Locate the cell with the specified text and output its (x, y) center coordinate. 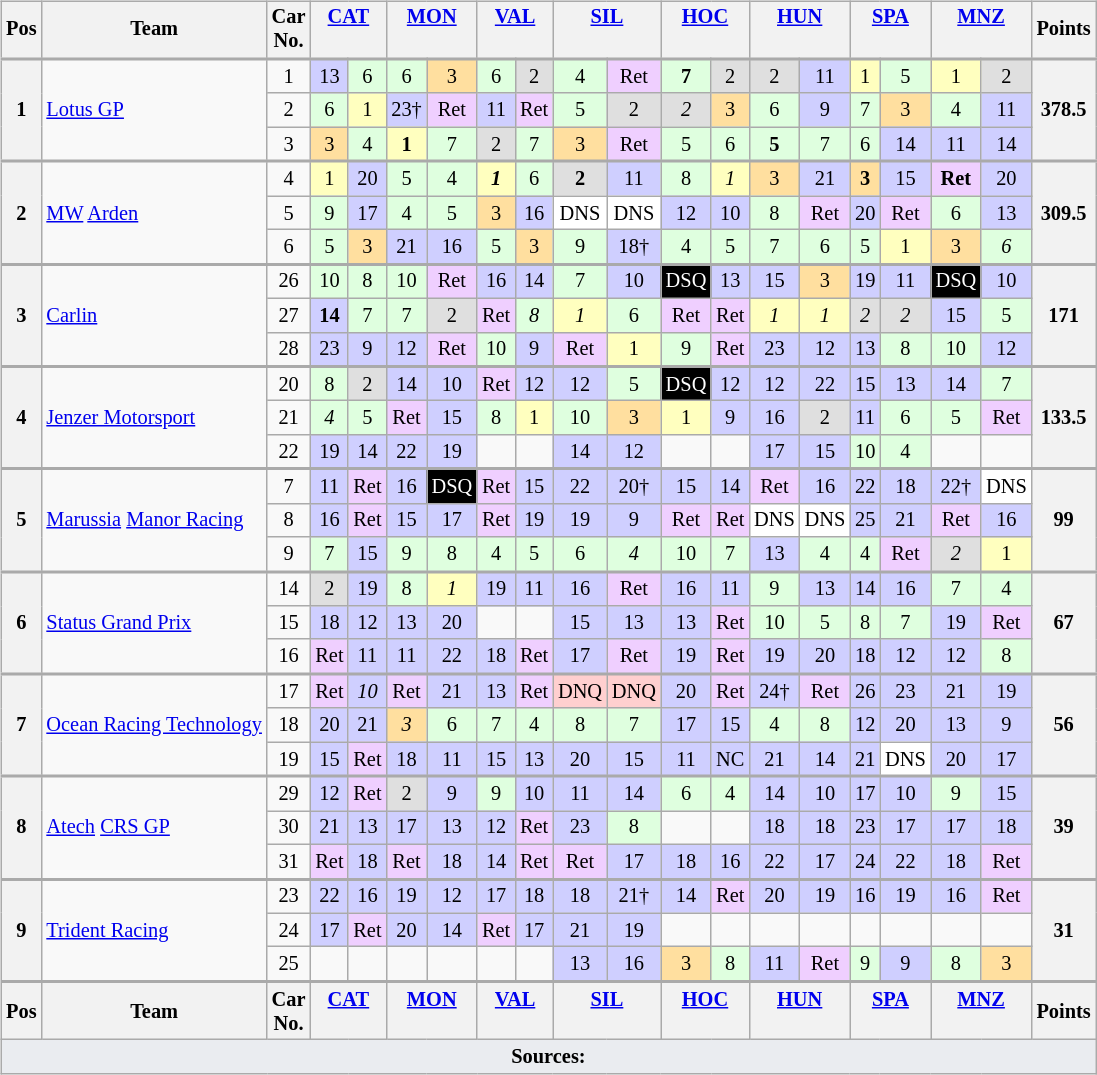
Carlin (154, 315)
171 (1064, 315)
NC (730, 759)
28 (289, 349)
Status Grand Prix (154, 622)
27 (289, 315)
29 (289, 793)
99 (1064, 520)
30 (289, 828)
21† (634, 896)
39 (1064, 827)
378.5 (1064, 110)
Trident Racing (154, 930)
56 (1064, 725)
Lotus GP (154, 110)
MW Arden (154, 213)
Sources: (548, 1057)
309.5 (1064, 213)
24† (774, 691)
133.5 (1064, 417)
23† (406, 110)
20† (634, 486)
18† (634, 247)
Atech CRS GP (154, 827)
22† (956, 486)
Jenzer Motorsport (154, 417)
Marussia Manor Racing (154, 520)
Ocean Racing Technology (154, 725)
67 (1064, 622)
